From the cell containing the given text, extract its center point as (X, Y) coordinate. 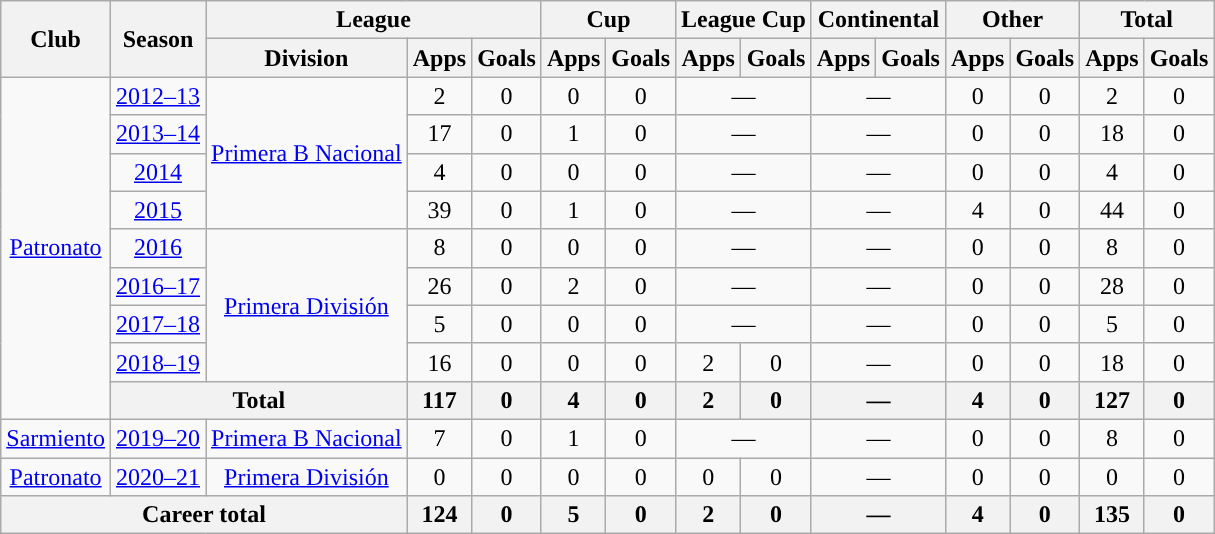
Cup (608, 20)
7 (439, 438)
2017–18 (158, 324)
26 (439, 286)
17 (439, 134)
124 (439, 515)
28 (1112, 286)
135 (1112, 515)
39 (439, 210)
44 (1112, 210)
2019–20 (158, 438)
2016–17 (158, 286)
127 (1112, 400)
2018–19 (158, 362)
2013–14 (158, 134)
Division (307, 58)
League Cup (744, 20)
Continental (878, 20)
2016 (158, 248)
2015 (158, 210)
Sarmiento (56, 438)
Season (158, 39)
League (374, 20)
Club (56, 39)
2014 (158, 172)
117 (439, 400)
16 (439, 362)
2012–13 (158, 96)
Other (1012, 20)
Career total (204, 515)
2020–21 (158, 477)
